Detect which cell encompasses the target text, then output its (x, y) center coordinate. 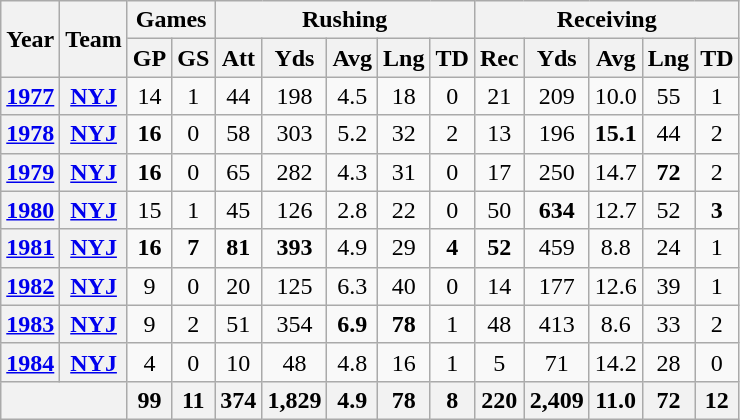
8 (452, 400)
250 (556, 172)
7 (194, 248)
Team (94, 39)
10 (238, 362)
81 (238, 248)
2.8 (352, 210)
1980 (30, 210)
39 (668, 286)
14.2 (616, 362)
634 (556, 210)
1977 (30, 96)
1981 (30, 248)
1983 (30, 324)
282 (294, 172)
GP (149, 58)
11 (194, 400)
393 (294, 248)
Year (30, 39)
50 (499, 210)
4.3 (352, 172)
4.8 (352, 362)
Receiving (606, 20)
18 (404, 96)
5 (499, 362)
29 (404, 248)
1,829 (294, 400)
1984 (30, 362)
209 (556, 96)
5.2 (352, 134)
58 (238, 134)
126 (294, 210)
15.1 (616, 134)
198 (294, 96)
GS (194, 58)
Rec (499, 58)
12.6 (616, 286)
459 (556, 248)
99 (149, 400)
1979 (30, 172)
11.0 (616, 400)
2,409 (556, 400)
20 (238, 286)
413 (556, 324)
55 (668, 96)
65 (238, 172)
Att (238, 58)
3 (717, 210)
15 (149, 210)
21 (499, 96)
374 (238, 400)
40 (404, 286)
125 (294, 286)
Games (170, 20)
6.3 (352, 286)
24 (668, 248)
10.0 (616, 96)
12 (717, 400)
196 (556, 134)
Rushing (345, 20)
33 (668, 324)
8.8 (616, 248)
71 (556, 362)
1978 (30, 134)
22 (404, 210)
13 (499, 134)
45 (238, 210)
31 (404, 172)
220 (499, 400)
4.5 (352, 96)
51 (238, 324)
354 (294, 324)
17 (499, 172)
1982 (30, 286)
8.6 (616, 324)
32 (404, 134)
303 (294, 134)
14.7 (616, 172)
28 (668, 362)
12.7 (616, 210)
177 (556, 286)
6.9 (352, 324)
